Search for the cell housing the specified text and yield its [X, Y] center coordinate. 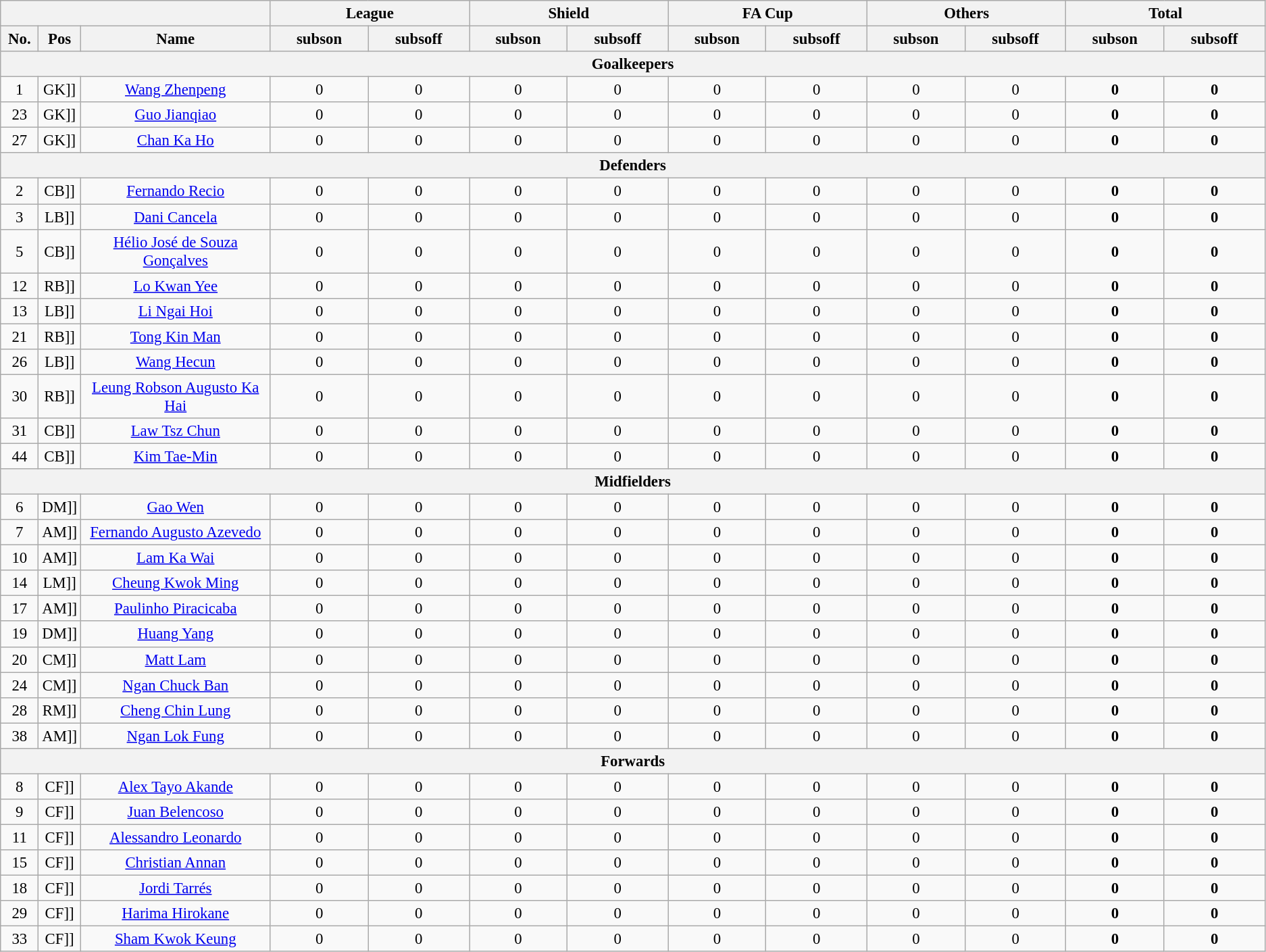
Name [176, 39]
15 [20, 863]
24 [20, 685]
Christian Annan [176, 863]
13 [20, 311]
Cheng Chin Lung [176, 710]
31 [20, 431]
Gao Wen [176, 507]
Ngan Chuck Ban [176, 685]
Alex Tayo Akande [176, 786]
Leung Robson Augusto Ka Hai [176, 396]
No. [20, 39]
3 [20, 217]
14 [20, 583]
12 [20, 286]
Fernando Recio [176, 191]
Huang Yang [176, 634]
Goalkeepers [633, 64]
28 [20, 710]
Juan Belencoso [176, 812]
Jordi Tarrés [176, 888]
Dani Cancela [176, 217]
30 [20, 396]
League [370, 14]
18 [20, 888]
44 [20, 456]
FA Cup [767, 14]
Forwards [633, 761]
Chan Ka Ho [176, 141]
Total [1166, 14]
Others [966, 14]
Shield [569, 14]
Wang Hecun [176, 362]
Lo Kwan Yee [176, 286]
10 [20, 558]
9 [20, 812]
Law Tsz Chun [176, 431]
Lam Ka Wai [176, 558]
38 [20, 736]
Paulinho Piracicaba [176, 609]
RM]] [59, 710]
6 [20, 507]
Matt Lam [176, 659]
Kim Tae-Min [176, 456]
23 [20, 115]
11 [20, 837]
33 [20, 939]
29 [20, 913]
21 [20, 336]
Pos [59, 39]
1 [20, 90]
Tong Kin Man [176, 336]
Cheung Kwok Ming [176, 583]
Defenders [633, 166]
5 [20, 251]
Guo Jianqiao [176, 115]
17 [20, 609]
Midfielders [633, 482]
20 [20, 659]
8 [20, 786]
7 [20, 532]
Li Ngai Hoi [176, 311]
Ngan Lok Fung [176, 736]
Alessandro Leonardo [176, 837]
Wang Zhenpeng [176, 90]
Harima Hirokane [176, 913]
19 [20, 634]
Fernando Augusto Azevedo [176, 532]
27 [20, 141]
Sham Kwok Keung [176, 939]
LM]] [59, 583]
Hélio José de Souza Gonçalves [176, 251]
26 [20, 362]
2 [20, 191]
